Extract the [X, Y] coordinate from the center of the cell holding the provided text.  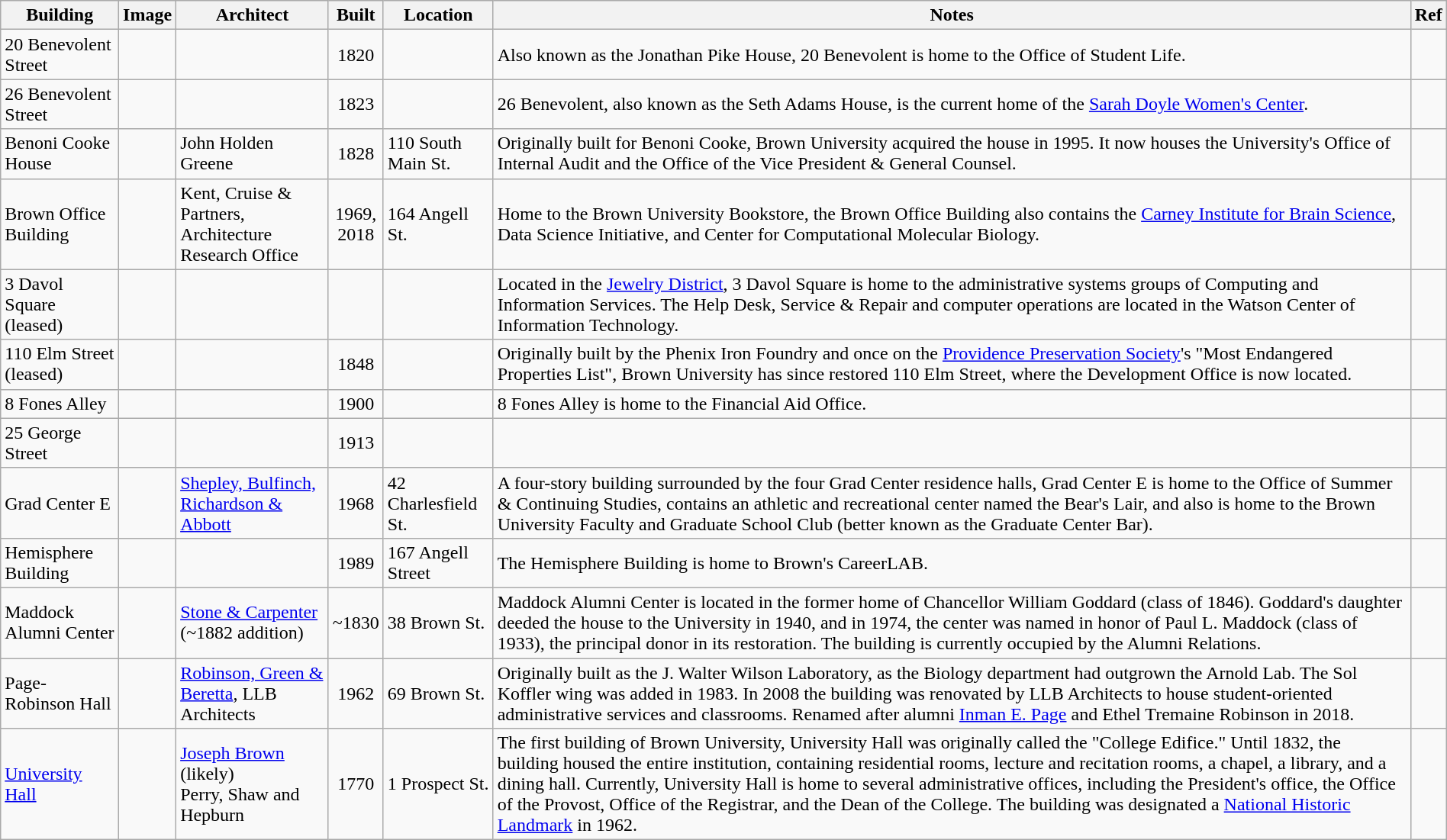
Kent, Cruise & Partners,Architecture Research Office [253, 224]
Grad Center E [60, 503]
42 Charlesfield St. [438, 503]
Shepley, Bulfinch, Richardson & Abbott [253, 503]
Page-Robinson Hall [60, 693]
Ref [1429, 15]
Stone & Carpenter (~1882 addition) [253, 623]
Building [60, 15]
Also known as the Jonathan Pike House, 20 Benevolent is home to the Office of Student Life. [952, 55]
26 Benevolent, also known as the Seth Adams House, is the current home of the Sarah Doyle Women's Center. [952, 104]
25 George Street [60, 443]
38 Brown St. [438, 623]
110 South Main St. [438, 154]
8 Fones Alley is home to the Financial Aid Office. [952, 404]
1989 [356, 563]
Joseph Brown (likely)Perry, Shaw and Hepburn [253, 784]
110 Elm Street(leased) [60, 365]
1900 [356, 404]
8 Fones Alley [60, 404]
Benoni Cooke House [60, 154]
20 Benevolent Street [60, 55]
Robinson, Green & Beretta, LLB Architects [253, 693]
1913 [356, 443]
26 Benevolent Street [60, 104]
1770 [356, 784]
Architect [253, 15]
Brown Office Building [60, 224]
167 Angell Street [438, 563]
1962 [356, 693]
Image [148, 15]
Notes [952, 15]
John Holden Greene [253, 154]
University Hall [60, 784]
164 Angell St. [438, 224]
Hemisphere Building [60, 563]
1969,2018 [356, 224]
1828 [356, 154]
1820 [356, 55]
Maddock Alumni Center [60, 623]
1 Prospect St. [438, 784]
1823 [356, 104]
1968 [356, 503]
Built [356, 15]
Location [438, 15]
69 Brown St. [438, 693]
1848 [356, 365]
~1830 [356, 623]
3 Davol Square(leased) [60, 304]
The Hemisphere Building is home to Brown's CareerLAB. [952, 563]
